Output the [X, Y] coordinate of the center of the cell containing the given text.  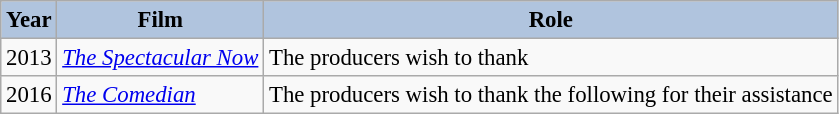
The producers wish to thank the following for their assistance [551, 95]
Year [29, 20]
Role [551, 20]
The producers wish to thank [551, 58]
The Comedian [160, 95]
The Spectacular Now [160, 58]
2016 [29, 95]
2013 [29, 58]
Film [160, 20]
